Output the [x, y] coordinate of the center of the cell containing the given text.  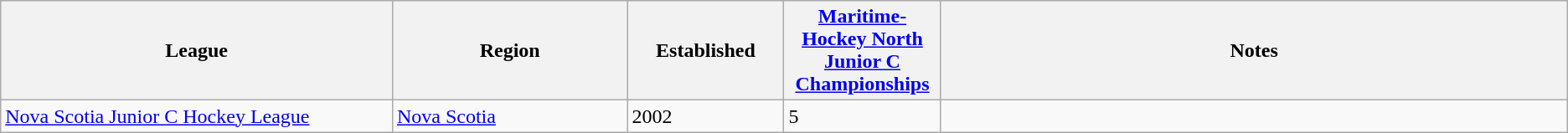
Maritime-Hockey North Junior C Championships [863, 50]
Nova Scotia [509, 116]
2002 [705, 116]
5 [863, 116]
Established [705, 50]
Region [509, 50]
League [197, 50]
Notes [1254, 50]
Nova Scotia Junior C Hockey League [197, 116]
